Detect which cell encompasses the target text, then output its [X, Y] center coordinate. 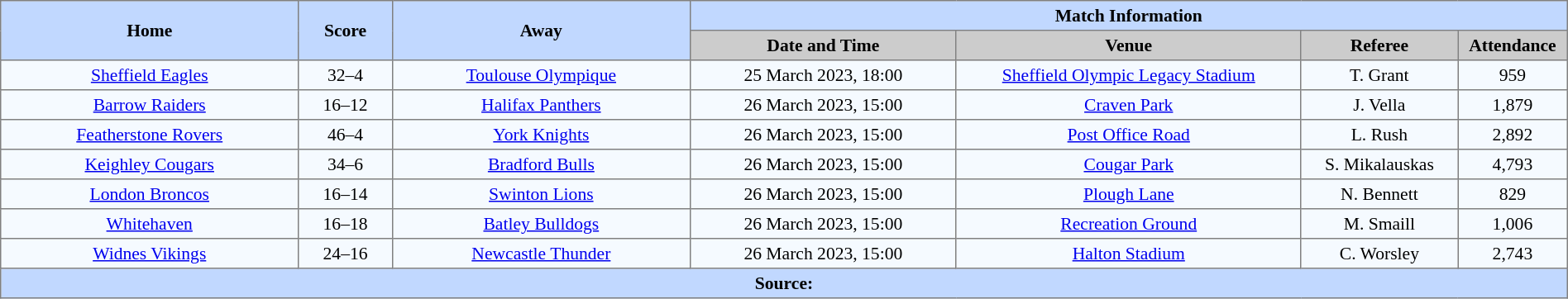
24–16 [346, 254]
46–4 [346, 135]
1,006 [1513, 224]
Match Information [1128, 16]
Sheffield Eagles [150, 75]
16–18 [346, 224]
Source: [784, 283]
Barrow Raiders [150, 105]
Featherstone Rovers [150, 135]
Cougar Park [1128, 164]
Score [346, 31]
16–12 [346, 105]
Halifax Panthers [541, 105]
Widnes Vikings [150, 254]
T. Grant [1379, 75]
M. Smaill [1379, 224]
16–14 [346, 194]
Referee [1379, 45]
Batley Bulldogs [541, 224]
Whitehaven [150, 224]
959 [1513, 75]
S. Mikalauskas [1379, 164]
Home [150, 31]
Halton Stadium [1128, 254]
2,892 [1513, 135]
L. Rush [1379, 135]
1,879 [1513, 105]
Plough Lane [1128, 194]
Bradford Bulls [541, 164]
Away [541, 31]
Recreation Ground [1128, 224]
London Broncos [150, 194]
Sheffield Olympic Legacy Stadium [1128, 75]
32–4 [346, 75]
C. Worsley [1379, 254]
Craven Park [1128, 105]
Keighley Cougars [150, 164]
2,743 [1513, 254]
Swinton Lions [541, 194]
Post Office Road [1128, 135]
34–6 [346, 164]
J. Vella [1379, 105]
4,793 [1513, 164]
N. Bennett [1379, 194]
York Knights [541, 135]
Newcastle Thunder [541, 254]
Venue [1128, 45]
Toulouse Olympique [541, 75]
829 [1513, 194]
Attendance [1513, 45]
Date and Time [823, 45]
25 March 2023, 18:00 [823, 75]
